Pinpoint the cell where the given text exists, returning its (x, y) midpoint coordinate. 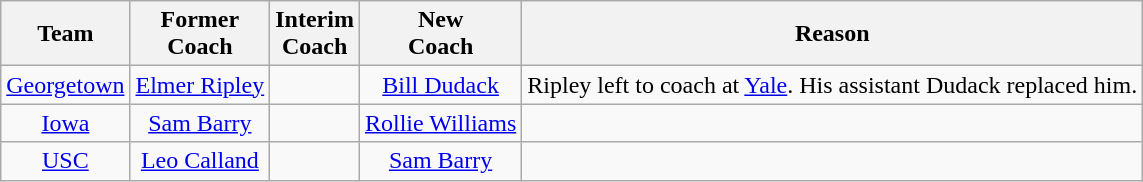
Iowa (66, 123)
Elmer Ripley (200, 85)
Reason (832, 34)
Rollie Williams (440, 123)
InterimCoach (315, 34)
Team (66, 34)
Bill Dudack (440, 85)
Leo Calland (200, 161)
FormerCoach (200, 34)
Georgetown (66, 85)
NewCoach (440, 34)
USC (66, 161)
Ripley left to coach at Yale. His assistant Dudack replaced him. (832, 85)
